From the cell containing the given text, extract its center point as [X, Y] coordinate. 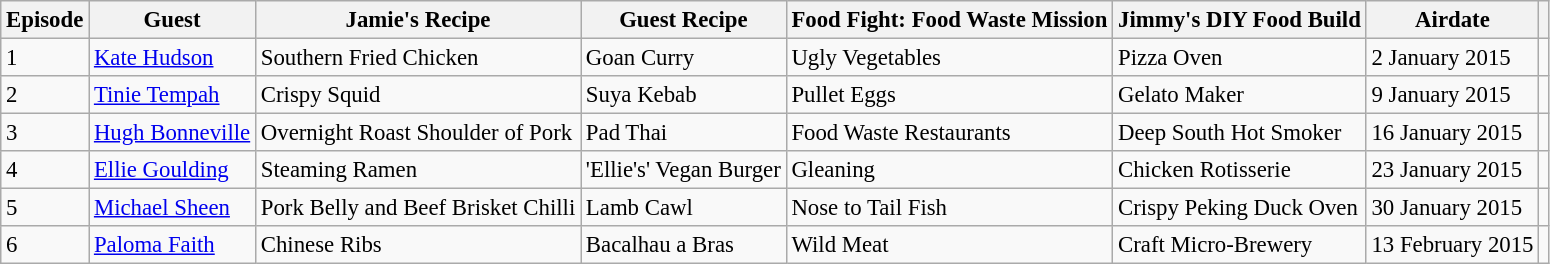
Gelato Maker [1240, 95]
3 [45, 133]
Ugly Vegetables [950, 58]
Kate Hudson [172, 58]
Ellie Goulding [172, 170]
Goan Curry [684, 58]
Lamb Cawl [684, 208]
16 January 2015 [1452, 133]
Tinie Tempah [172, 95]
Episode [45, 20]
Gleaning [950, 170]
Chinese Ribs [418, 245]
Nose to Tail Fish [950, 208]
9 January 2015 [1452, 95]
Pad Thai [684, 133]
Jimmy's DIY Food Build [1240, 20]
30 January 2015 [1452, 208]
Suya Kebab [684, 95]
Chicken Rotisserie [1240, 170]
Overnight Roast Shoulder of Pork [418, 133]
Michael Sheen [172, 208]
Guest Recipe [684, 20]
Wild Meat [950, 245]
Craft Micro-Brewery [1240, 245]
Jamie's Recipe [418, 20]
Deep South Hot Smoker [1240, 133]
5 [45, 208]
Pullet Eggs [950, 95]
Steaming Ramen [418, 170]
6 [45, 245]
2 [45, 95]
Hugh Bonneville [172, 133]
23 January 2015 [1452, 170]
'Ellie's' Vegan Burger [684, 170]
4 [45, 170]
Paloma Faith [172, 245]
1 [45, 58]
Guest [172, 20]
2 January 2015 [1452, 58]
Bacalhau a Bras [684, 245]
Crispy Peking Duck Oven [1240, 208]
13 February 2015 [1452, 245]
Pork Belly and Beef Brisket Chilli [418, 208]
Food Waste Restaurants [950, 133]
Food Fight: Food Waste Mission [950, 20]
Pizza Oven [1240, 58]
Crispy Squid [418, 95]
Southern Fried Chicken [418, 58]
Airdate [1452, 20]
